Output the [X, Y] coordinate of the center of the cell containing the given text.  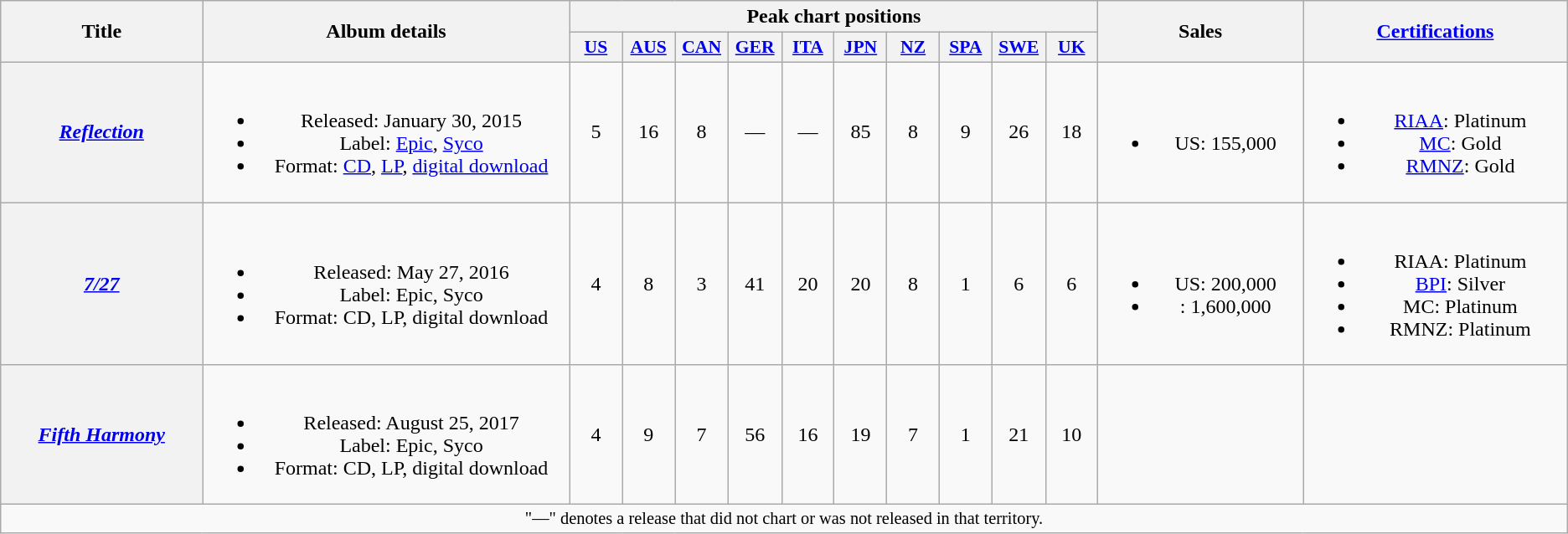
3 [702, 284]
"—" denotes a release that did not chart or was not released in that territory. [784, 519]
Fifth Harmony [102, 435]
Album details [387, 32]
21 [1019, 435]
US: 155,000 [1201, 132]
SWE [1019, 48]
Title [102, 32]
5 [596, 132]
US [596, 48]
10 [1072, 435]
RIAA: PlatinumMC: GoldRMNZ: Gold [1436, 132]
Peak chart positions [833, 17]
56 [755, 435]
SPA [965, 48]
18 [1072, 132]
NZ [913, 48]
JPN [861, 48]
Reflection [102, 132]
26 [1019, 132]
Released: January 30, 2015Label: Epic, SycoFormat: CD, LP, digital download [387, 132]
Released: May 27, 2016Label: Epic, SycoFormat: CD, LP, digital download [387, 284]
85 [861, 132]
RIAA: PlatinumBPI: SilverMC: PlatinumRMNZ: Platinum [1436, 284]
GER [755, 48]
41 [755, 284]
Sales [1201, 32]
Released: August 25, 2017Label: Epic, SycoFormat: CD, LP, digital download [387, 435]
7/27 [102, 284]
AUS [648, 48]
UK [1072, 48]
Certifications [1436, 32]
19 [861, 435]
CAN [702, 48]
US: 200,000: 1,600,000 [1201, 284]
ITA [807, 48]
